Capture the cell that displays the provided text and extract its [X, Y] central coordinate. 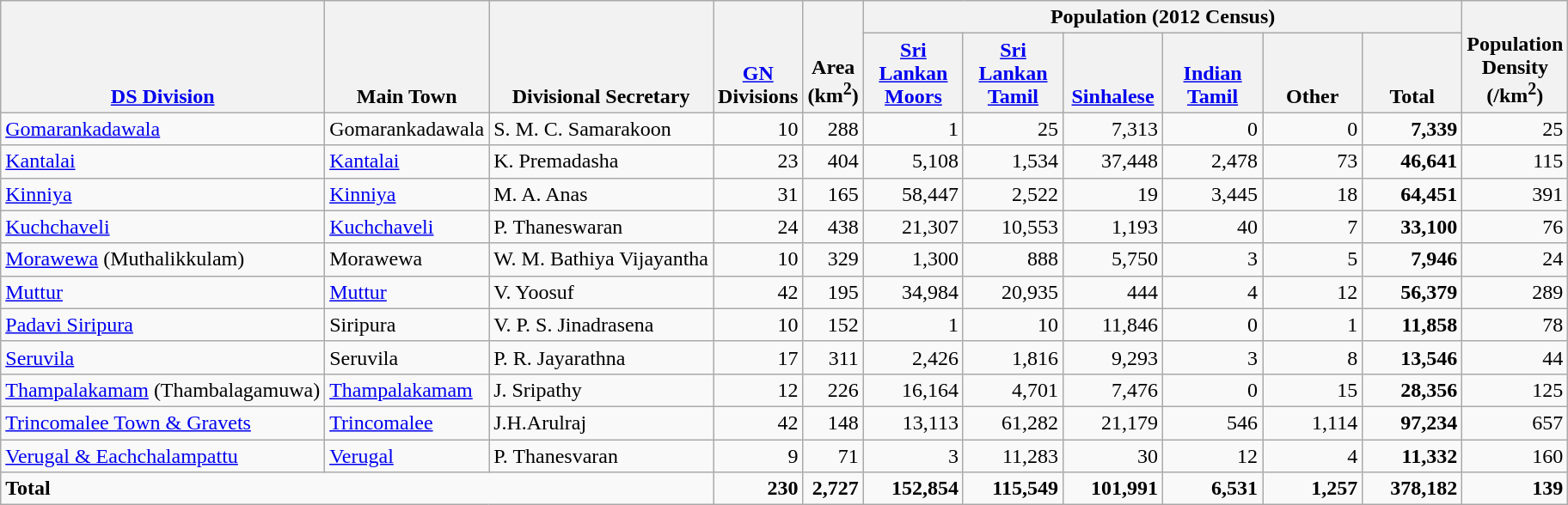
Population (2012 Census) [1162, 17]
Main Town [407, 57]
56,379 [1412, 292]
9,293 [1113, 357]
288 [833, 129]
28,356 [1412, 390]
Padavi Siripura [163, 325]
11,332 [1412, 456]
438 [833, 227]
152 [833, 325]
152,854 [913, 489]
5,750 [1113, 259]
230 [758, 489]
61,282 [1013, 423]
2,727 [833, 489]
125 [1515, 390]
5,108 [913, 161]
148 [833, 423]
Siripura [407, 325]
8 [1313, 357]
13,113 [913, 423]
391 [1515, 194]
37,448 [1113, 161]
S. M. C. Samarakoon [602, 129]
73 [1313, 161]
Sri Lankan Moors [913, 73]
311 [833, 357]
329 [833, 259]
20,935 [1013, 292]
115,549 [1013, 489]
Area(km2) [833, 57]
444 [1113, 292]
Morawewa (Muthalikkulam) [163, 259]
2,426 [913, 357]
46,641 [1412, 161]
23 [758, 161]
7,313 [1113, 129]
657 [1515, 423]
13,546 [1412, 357]
1,114 [1313, 423]
30 [1113, 456]
Thampalakamam (Thambalagamuwa) [163, 390]
76 [1515, 227]
31 [758, 194]
W. M. Bathiya Vijayantha [602, 259]
289 [1515, 292]
18 [1313, 194]
165 [833, 194]
GNDivisions [758, 57]
64,451 [1412, 194]
Verugal [407, 456]
160 [1515, 456]
1,816 [1013, 357]
21,179 [1113, 423]
V. Yoosuf [602, 292]
M. A. Anas [602, 194]
101,991 [1113, 489]
34,984 [913, 292]
139 [1515, 489]
2,522 [1013, 194]
Sinhalese [1113, 73]
226 [833, 390]
7 [1313, 227]
58,447 [913, 194]
16,164 [913, 390]
11,858 [1412, 325]
K. Premadasha [602, 161]
Trincomalee [407, 423]
404 [833, 161]
3,445 [1213, 194]
Divisional Secretary [602, 57]
7,476 [1113, 390]
40 [1213, 227]
1,193 [1113, 227]
33,100 [1412, 227]
78 [1515, 325]
19 [1113, 194]
1,300 [913, 259]
DS Division [163, 57]
2,478 [1213, 161]
J. Sripathy [602, 390]
888 [1013, 259]
7,339 [1412, 129]
21,307 [913, 227]
4,701 [1013, 390]
6,531 [1213, 489]
P. Thanesvaran [602, 456]
PopulationDensity(/km2) [1515, 57]
1,534 [1013, 161]
7,946 [1412, 259]
IndianTamil [1213, 73]
Morawewa [407, 259]
195 [833, 292]
J.H.Arulraj [602, 423]
9 [758, 456]
Thampalakamam [407, 390]
Sri LankanTamil [1013, 73]
Verugal & Eachchalampattu [163, 456]
1,257 [1313, 489]
378,182 [1412, 489]
11,846 [1113, 325]
115 [1515, 161]
Trincomalee Town & Gravets [163, 423]
17 [758, 357]
44 [1515, 357]
V. P. S. Jinadrasena [602, 325]
71 [833, 456]
546 [1213, 423]
P. R. Jayarathna [602, 357]
P. Thaneswaran [602, 227]
11,283 [1013, 456]
10,553 [1013, 227]
15 [1313, 390]
Other [1313, 73]
5 [1313, 259]
97,234 [1412, 423]
